From the cell containing the given text, extract its center point as (x, y) coordinate. 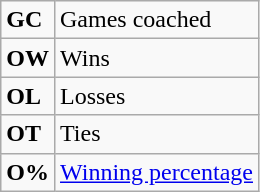
O% (28, 172)
Losses (156, 96)
Wins (156, 58)
Winning percentage (156, 172)
GC (28, 20)
OT (28, 134)
Ties (156, 134)
Games coached (156, 20)
OL (28, 96)
OW (28, 58)
